Locate the cell with the specified text and output its (X, Y) center coordinate. 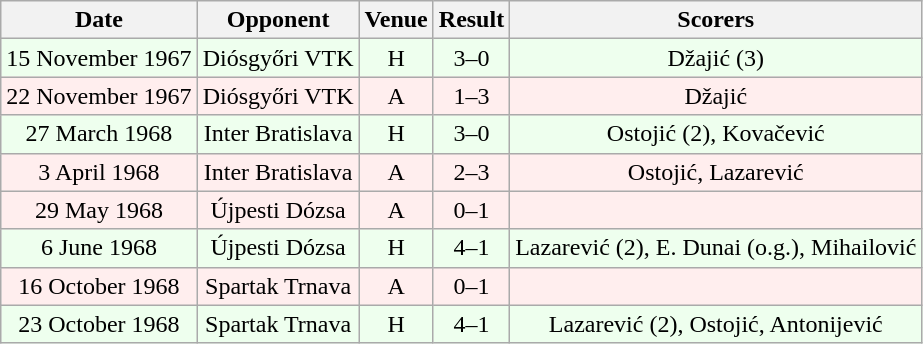
29 May 1968 (99, 210)
23 October 1968 (99, 324)
1–3 (471, 96)
Result (471, 20)
Džajić (716, 96)
27 March 1968 (99, 134)
16 October 1968 (99, 286)
15 November 1967 (99, 58)
Lazarević (2), E. Dunai (o.g.), Mihailović (716, 248)
2–3 (471, 172)
Date (99, 20)
Ostojić (2), Kovačević (716, 134)
Scorers (716, 20)
22 November 1967 (99, 96)
Ostojić, Lazarević (716, 172)
3 April 1968 (99, 172)
6 June 1968 (99, 248)
Džajić (3) (716, 58)
Opponent (278, 20)
Venue (396, 20)
Lazarević (2), Ostojić, Antonijević (716, 324)
